Output the [X, Y] coordinate of the center of the cell containing the given text.  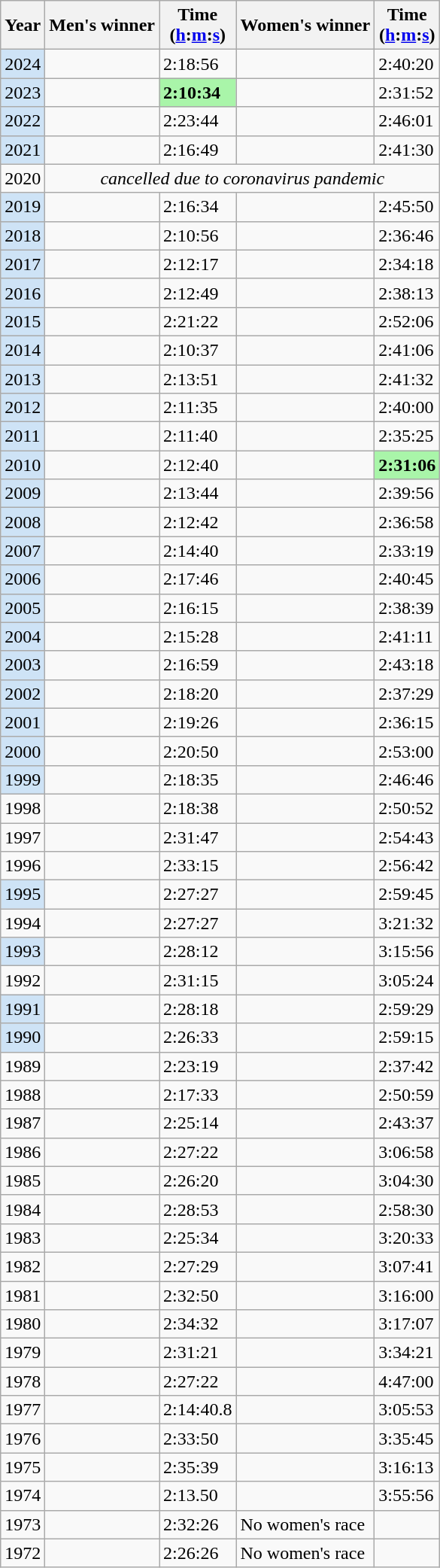
2:25:14 [198, 1123]
2:14:40.8 [198, 1410]
2:56:42 [408, 866]
2:36:58 [408, 522]
2:41:32 [408, 378]
2:28:53 [198, 1209]
2012 [23, 408]
Year [23, 26]
3:05:53 [408, 1410]
2:38:39 [408, 608]
2:50:52 [408, 808]
2008 [23, 522]
2:32:26 [198, 1524]
1984 [23, 1209]
2:46:46 [408, 779]
1997 [23, 837]
1990 [23, 1038]
2:31:21 [198, 1353]
1976 [23, 1439]
2:28:12 [198, 952]
2014 [23, 350]
3:16:00 [408, 1295]
2:53:00 [408, 751]
2:31:15 [198, 980]
2:45:50 [408, 207]
2:37:29 [408, 694]
2:13.50 [198, 1496]
2:31:06 [408, 465]
2005 [23, 608]
2:58:30 [408, 1209]
2:26:20 [198, 1181]
1978 [23, 1381]
2:11:40 [198, 436]
2023 [23, 93]
2:59:15 [408, 1038]
2:35:25 [408, 436]
2:38:13 [408, 293]
1995 [23, 895]
2:33:15 [198, 866]
2015 [23, 321]
1975 [23, 1467]
2:50:59 [408, 1095]
2010 [23, 465]
2:18:38 [198, 808]
2:54:43 [408, 837]
2:14:40 [198, 551]
3:15:56 [408, 952]
3:05:24 [408, 980]
2:36:46 [408, 236]
2:23:44 [198, 121]
2:19:26 [198, 722]
2016 [23, 293]
1994 [23, 923]
1985 [23, 1181]
3:16:13 [408, 1467]
2022 [23, 121]
2:18:56 [198, 64]
2:16:34 [198, 207]
2:40:45 [408, 579]
3:21:32 [408, 923]
2009 [23, 494]
2:33:19 [408, 551]
2:31:52 [408, 93]
2:16:15 [198, 608]
2:36:15 [408, 722]
2:46:01 [408, 121]
2:17:46 [198, 579]
2:10:56 [198, 236]
2:33:50 [198, 1439]
2:27:29 [198, 1266]
2001 [23, 722]
2:35:39 [198, 1467]
2:11:35 [198, 408]
2:23:19 [198, 1066]
2:34:32 [198, 1324]
cancelled due to coronavirus pandemic [242, 178]
2:40:00 [408, 408]
2018 [23, 236]
2:17:33 [198, 1095]
2007 [23, 551]
1982 [23, 1266]
3:35:45 [408, 1439]
1977 [23, 1410]
Women's winner [305, 26]
2024 [23, 64]
1972 [23, 1553]
2:43:37 [408, 1123]
2:16:49 [198, 150]
2:12:49 [198, 293]
2019 [23, 207]
1991 [23, 1009]
2:39:56 [408, 494]
2:10:37 [198, 350]
2:59:29 [408, 1009]
1979 [23, 1353]
1981 [23, 1295]
2:18:35 [198, 779]
2:13:44 [198, 494]
2006 [23, 579]
2:12:40 [198, 465]
1987 [23, 1123]
2020 [23, 178]
2:37:42 [408, 1066]
2021 [23, 150]
2:13:51 [198, 378]
1989 [23, 1066]
1992 [23, 980]
1988 [23, 1095]
2:34:18 [408, 264]
2:12:17 [198, 264]
2:41:30 [408, 150]
2:40:20 [408, 64]
2004 [23, 637]
2:10:34 [198, 93]
2:41:11 [408, 637]
1986 [23, 1152]
1996 [23, 866]
3:17:07 [408, 1324]
2:26:26 [198, 1553]
1999 [23, 779]
2:25:34 [198, 1238]
2013 [23, 378]
3:07:41 [408, 1266]
3:34:21 [408, 1353]
2000 [23, 751]
2:28:18 [198, 1009]
2:26:33 [198, 1038]
2:41:06 [408, 350]
2:15:28 [198, 637]
2:32:50 [198, 1295]
1998 [23, 808]
2:20:50 [198, 751]
2:21:22 [198, 321]
2:59:45 [408, 895]
2:12:42 [198, 522]
3:55:56 [408, 1496]
2:16:59 [198, 665]
1993 [23, 952]
3:04:30 [408, 1181]
3:06:58 [408, 1152]
Men's winner [102, 26]
1973 [23, 1524]
2:31:47 [198, 837]
1974 [23, 1496]
2002 [23, 694]
2011 [23, 436]
2003 [23, 665]
1980 [23, 1324]
1983 [23, 1238]
2:43:18 [408, 665]
3:20:33 [408, 1238]
2:52:06 [408, 321]
2:18:20 [198, 694]
4:47:00 [408, 1381]
2017 [23, 264]
